Provide the (x, y) coordinate of the cell's center where the given text is located.  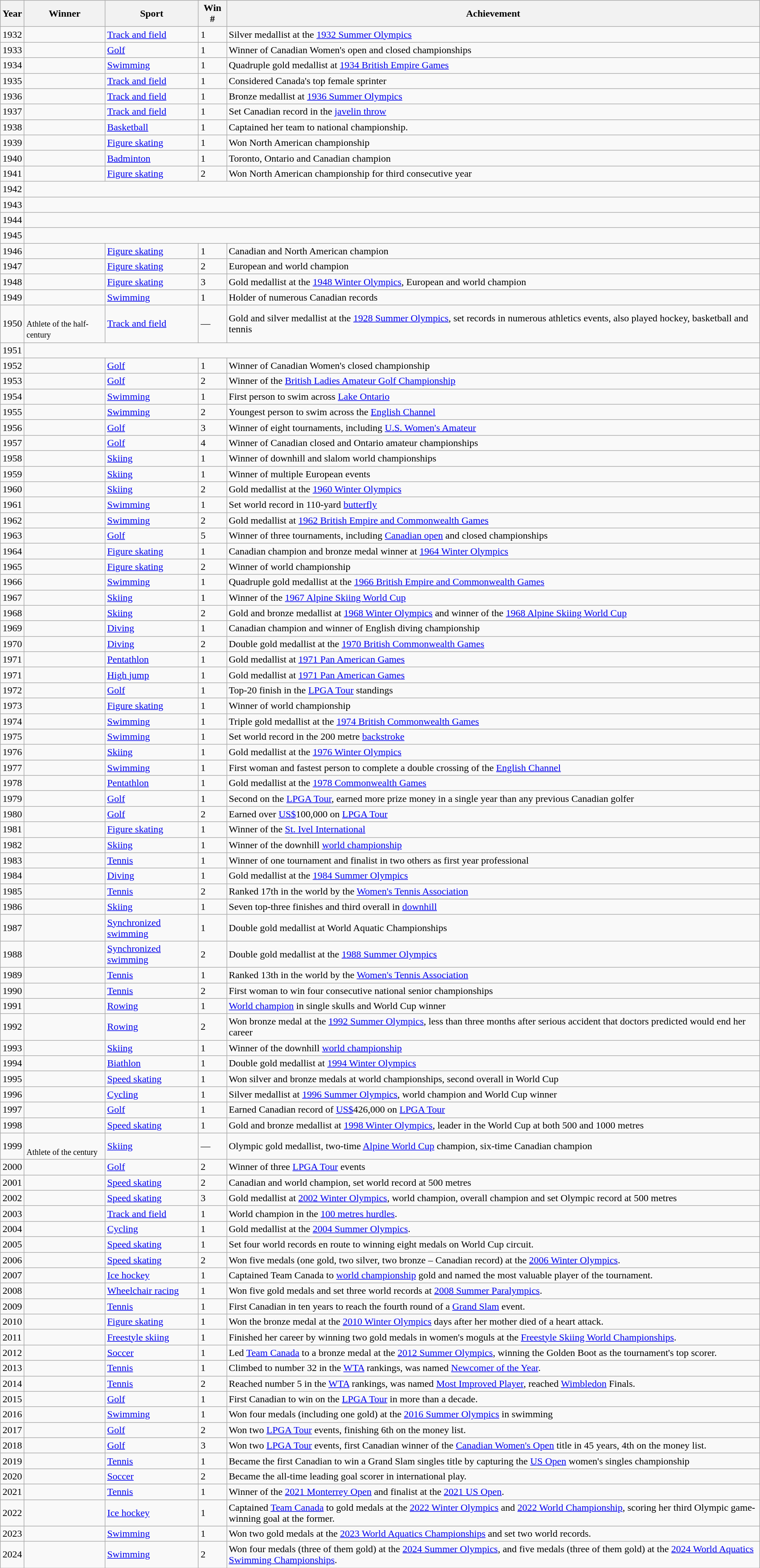
1944 (12, 220)
Gold medallist at 1962 British Empire and Commonwealth Games (493, 520)
4 (213, 443)
Earned Canadian record of US$426,000 on LPGA Tour (493, 1110)
Climbed to number 32 in the WTA rankings, was named Newcomer of the Year. (493, 1368)
2018 (12, 1445)
2008 (12, 1291)
European and world champion (493, 266)
Led Team Canada to a bronze medal at the 2012 Summer Olympics, winning the Golden Boot as the tournament's top scorer. (493, 1353)
1948 (12, 282)
1946 (12, 251)
1965 (12, 567)
1983 (12, 860)
Winner of three tournaments, including Canadian open and closed championships (493, 536)
1973 (12, 706)
1945 (12, 236)
Wheelchair racing (151, 1291)
First Canadian in ten years to reach the fourth round of a Grand Slam event. (493, 1306)
Won five medals (one gold, two silver, two bronze – Canadian record) at the 2006 Winter Olympics. (493, 1260)
First woman to win four consecutive national senior championships (493, 991)
1996 (12, 1094)
Won silver and bronze medals at world championships, second overall in World Cup (493, 1079)
1985 (12, 891)
Won four medals (including one gold) at the 2016 Summer Olympics in swimming (493, 1414)
2016 (12, 1414)
Athlete of the half-century (65, 324)
Double gold medallist at 1994 Winter Olympics (493, 1063)
1947 (12, 266)
Canadian and North American champion (493, 251)
Winner of downhill and slalom world championships (493, 458)
First person to swim across Lake Ontario (493, 396)
1963 (12, 536)
2013 (12, 1368)
Holder of numerous Canadian records (493, 297)
High jump (151, 675)
1977 (12, 768)
1936 (12, 96)
Considered Canada's top female sprinter (493, 81)
Toronto, Ontario and Canadian champion (493, 158)
Winner of multiple European events (493, 474)
1998 (12, 1125)
Captained her team to national championship. (493, 127)
1939 (12, 143)
First Canadian to win on the LPGA Tour in more than a decade. (493, 1399)
Double gold medallist at World Aquatic Championships (493, 928)
Gold medallist at the 2004 Summer Olympics. (493, 1229)
Finished her career by winning two gold medals in women's moguls at the Freestyle Skiing World Championships. (493, 1337)
Second on the LPGA Tour, earned more prize money in a single year than any previous Canadian golfer (493, 799)
Set Canadian record in the javelin throw (493, 112)
Won the bronze medal at the 2010 Winter Olympics days after her mother died of a heart attack. (493, 1322)
1957 (12, 443)
1966 (12, 582)
Canadian champion and bronze medal winner at 1964 Winter Olympics (493, 551)
Winner of the British Ladies Amateur Golf Championship (493, 381)
Top-20 finish in the LPGA Tour standings (493, 690)
Gold and bronze medallist at 1998 Winter Olympics, leader in the World Cup at both 500 and 1000 metres (493, 1125)
2007 (12, 1276)
Quadruple gold medallist at the 1966 British Empire and Commonwealth Games (493, 582)
Seven top-three finishes and third overall in downhill (493, 907)
Won North American championship (493, 143)
Achievement (493, 14)
World champion in the 100 metres hurdles. (493, 1213)
2020 (12, 1476)
2003 (12, 1213)
1974 (12, 721)
1964 (12, 551)
Bronze medallist at 1936 Summer Olympics (493, 96)
2017 (12, 1430)
Double gold medallist at the 1970 British Commonwealth Games (493, 644)
1982 (12, 845)
1987 (12, 928)
1962 (12, 520)
Badminton (151, 158)
Winner of Canadian closed and Ontario amateur championships (493, 443)
Set world record in the 200 metre backstroke (493, 737)
2001 (12, 1182)
1958 (12, 458)
Won bronze medal at the 1992 Summer Olympics, less than three months after serious accident that doctors predicted would end her career (493, 1027)
1976 (12, 752)
Gold medallist at 2002 Winter Olympics, world champion, overall champion and set Olympic record at 500 metres (493, 1198)
1935 (12, 81)
2011 (12, 1337)
1960 (12, 489)
1953 (12, 381)
1993 (12, 1048)
1968 (12, 613)
1949 (12, 297)
Reached number 5 in the WTA rankings, was named Most Improved Player, reached Wimbledon Finals. (493, 1384)
5 (213, 536)
Canadian champion and winner of English diving championship (493, 628)
2004 (12, 1229)
1972 (12, 690)
1995 (12, 1079)
Winner of Canadian Women's open and closed championships (493, 50)
1975 (12, 737)
2019 (12, 1461)
Won North American championship for third consecutive year (493, 173)
First woman and fastest person to complete a double crossing of the English Channel (493, 768)
1955 (12, 412)
Gold medallist at the 1960 Winter Olympics (493, 489)
1989 (12, 975)
Year (12, 14)
Olympic gold medallist, two-time Alpine World Cup champion, six-time Canadian champion (493, 1146)
Won two LPGA Tour events, first Canadian winner of the Canadian Women's Open title in 45 years, 4th on the money list. (493, 1445)
Youngest person to swim across the English Channel (493, 412)
1934 (12, 65)
Gold medallist at the 1978 Commonwealth Games (493, 783)
1967 (12, 598)
Silver medallist at the 1932 Summer Olympics (493, 35)
1938 (12, 127)
2024 (12, 1555)
2021 (12, 1492)
Winner (65, 14)
1961 (12, 505)
1999 (12, 1146)
Winner of eight tournaments, including U.S. Women's Amateur (493, 427)
1981 (12, 829)
Gold and bronze medallist at 1968 Winter Olympics and winner of the 1968 Alpine Skiing World Cup (493, 613)
Gold medallist at the 1976 Winter Olympics (493, 752)
Became the first Canadian to win a Grand Slam singles title by capturing the US Open women's singles championship (493, 1461)
1969 (12, 628)
2014 (12, 1384)
Ranked 17th in the world by the Women's Tennis Association (493, 891)
2000 (12, 1167)
Triple gold medallist at the 1974 British Commonwealth Games (493, 721)
Became the all-time leading goal scorer in international play. (493, 1476)
Winner of the 2021 Monterrey Open and finalist at the 2021 US Open. (493, 1492)
1984 (12, 876)
1956 (12, 427)
Winner of Canadian Women's closed championship (493, 366)
Winner of one tournament and finalist in two others as first year professional (493, 860)
1941 (12, 173)
Gold medallist at the 1984 Summer Olympics (493, 876)
Double gold medallist at the 1988 Summer Olympics (493, 954)
1937 (12, 112)
1994 (12, 1063)
Won five gold medals and set three world records at 2008 Summer Paralympics. (493, 1291)
Winner of three LPGA Tour events (493, 1167)
Gold medallist at the 1948 Winter Olympics, European and world champion (493, 282)
1991 (12, 1006)
World champion in single skulls and World Cup winner (493, 1006)
2012 (12, 1353)
Set four world records en route to winning eight medals on World Cup circuit. (493, 1244)
2006 (12, 1260)
1950 (12, 324)
1943 (12, 204)
Canadian and world champion, set world record at 500 metres (493, 1182)
1978 (12, 783)
Gold and silver medallist at the 1928 Summer Olympics, set records in numerous athletics events, also played hockey, basketball and tennis (493, 324)
1940 (12, 158)
1970 (12, 644)
2005 (12, 1244)
1979 (12, 799)
1988 (12, 954)
Winner of the St. Ivel International (493, 829)
1997 (12, 1110)
1951 (12, 350)
Freestyle skiing (151, 1337)
Earned over US$100,000 on LPGA Tour (493, 814)
2023 (12, 1534)
Won two gold medals at the 2023 World Aquatics Championships and set two world records. (493, 1534)
1980 (12, 814)
2022 (12, 1513)
2010 (12, 1322)
1990 (12, 991)
2015 (12, 1399)
Winner of the 1967 Alpine Skiing World Cup (493, 598)
1954 (12, 396)
Captained Team Canada to world championship gold and named the most valuable player of the tournament. (493, 1276)
2009 (12, 1306)
Ranked 13th in the world by the Women's Tennis Association (493, 975)
Athlete of the century (65, 1146)
1959 (12, 474)
1933 (12, 50)
Basketball (151, 127)
1942 (12, 189)
1932 (12, 35)
Biathlon (151, 1063)
Silver medallist at 1996 Summer Olympics, world champion and World Cup winner (493, 1094)
Quadruple gold medallist at 1934 British Empire Games (493, 65)
Sport (151, 14)
1986 (12, 907)
Won two LPGA Tour events, finishing 6th on the money list. (493, 1430)
1952 (12, 366)
2002 (12, 1198)
1992 (12, 1027)
Win # (213, 14)
Set world record in 110-yard butterfly (493, 505)
